Locate the cell with the specified text and output its [X, Y] center coordinate. 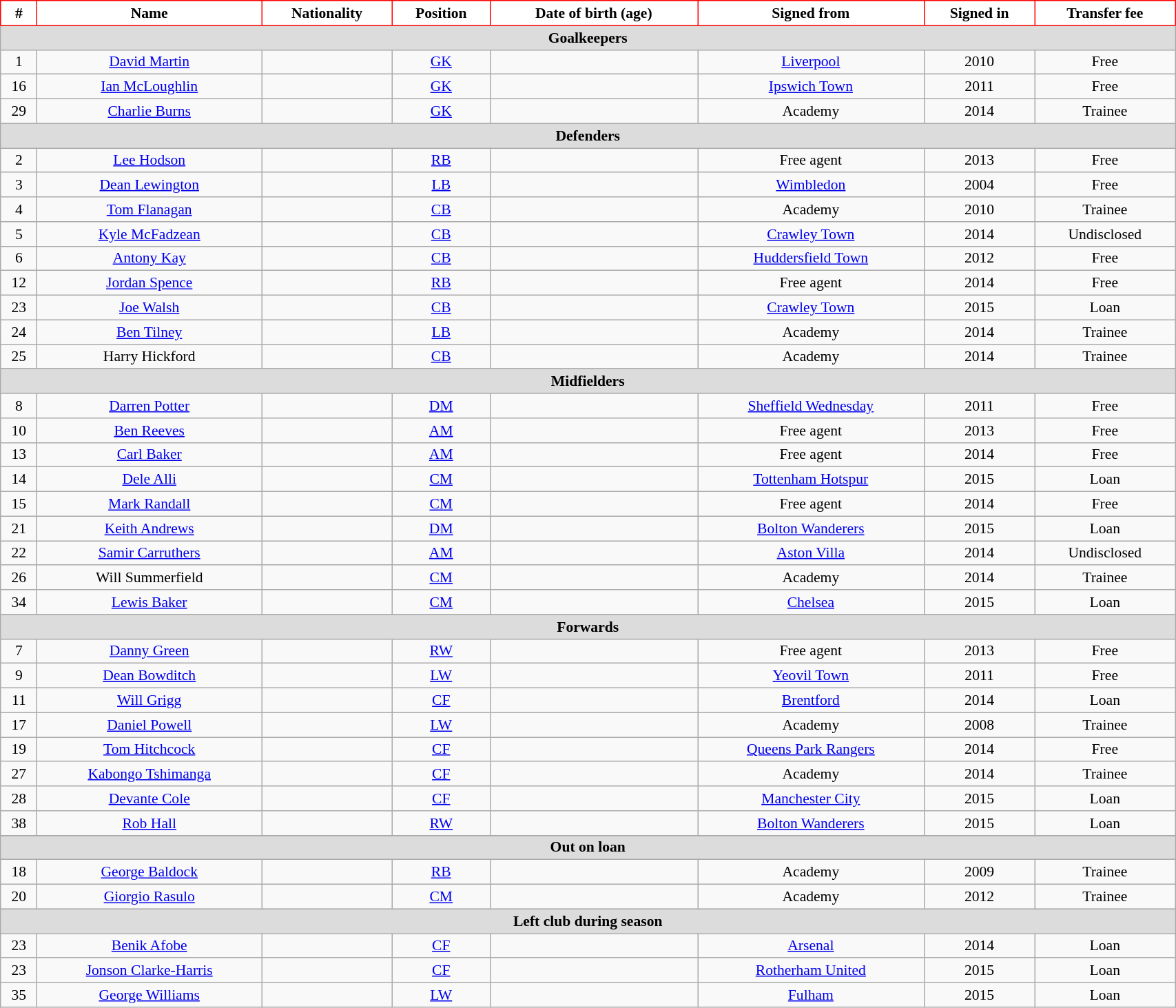
2009 [980, 872]
Charlie Burns [149, 112]
12 [19, 283]
Carl Baker [149, 455]
Midfielders [588, 382]
Jonson Clarke-Harris [149, 971]
Joe Walsh [149, 308]
Transfer fee [1105, 13]
Arsenal [812, 946]
Kyle McFadzean [149, 234]
Name [149, 13]
Liverpool [812, 62]
Signed from [812, 13]
Dean Bowditch [149, 676]
28 [19, 799]
9 [19, 676]
24 [19, 332]
Defenders [588, 136]
20 [19, 897]
Queens Park Rangers [812, 750]
Goalkeepers [588, 38]
Daniel Powell [149, 725]
Manchester City [812, 799]
Ian McLoughlin [149, 87]
4 [19, 209]
Dean Lewington [149, 185]
34 [19, 602]
Out on loan [588, 847]
16 [19, 87]
21 [19, 528]
2004 [980, 185]
Danny Green [149, 651]
5 [19, 234]
Antony Kay [149, 258]
Tottenham Hotspur [812, 480]
Forwards [588, 627]
35 [19, 995]
Will Summerfield [149, 578]
Giorgio Rasulo [149, 897]
11 [19, 701]
Darren Potter [149, 406]
22 [19, 553]
Left club during season [588, 921]
Kabongo Tshimanga [149, 774]
Ben Reeves [149, 431]
17 [19, 725]
25 [19, 357]
Brentford [812, 701]
Ipswich Town [812, 87]
Sheffield Wednesday [812, 406]
Wimbledon [812, 185]
6 [19, 258]
Fulham [812, 995]
18 [19, 872]
38 [19, 823]
3 [19, 185]
19 [19, 750]
Position [441, 13]
Will Grigg [149, 701]
Mark Randall [149, 504]
Signed in [980, 13]
Chelsea [812, 602]
14 [19, 480]
Keith Andrews [149, 528]
Devante Cole [149, 799]
26 [19, 578]
George Baldock [149, 872]
27 [19, 774]
13 [19, 455]
Samir Carruthers [149, 553]
8 [19, 406]
Harry Hickford [149, 357]
Lee Hodson [149, 161]
Benik Afobe [149, 946]
1 [19, 62]
Rotherham United [812, 971]
Yeovil Town [812, 676]
29 [19, 112]
15 [19, 504]
Tom Hitchcock [149, 750]
Rob Hall [149, 823]
Dele Alli [149, 480]
Ben Tilney [149, 332]
Huddersfield Town [812, 258]
George Williams [149, 995]
Nationality [327, 13]
10 [19, 431]
# [19, 13]
7 [19, 651]
Date of birth (age) [594, 13]
2008 [980, 725]
Lewis Baker [149, 602]
Jordan Spence [149, 283]
David Martin [149, 62]
Tom Flanagan [149, 209]
Aston Villa [812, 553]
2 [19, 161]
